Extract the [X, Y] coordinate from the center of the cell holding the provided text.  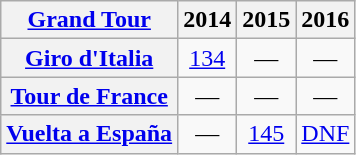
Tour de France [90, 96]
Grand Tour [90, 20]
134 [208, 58]
Vuelta a España [90, 134]
2016 [326, 20]
Giro d'Italia [90, 58]
145 [266, 134]
2014 [208, 20]
DNF [326, 134]
2015 [266, 20]
